Identify which cell holds the provided text, then report its [x, y] central coordinate. 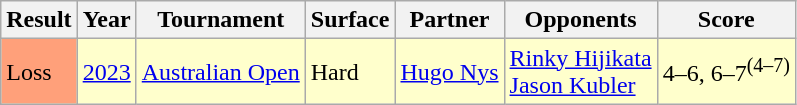
Rinky Hijikata Jason Kubler [580, 72]
Score [726, 20]
Loss [39, 72]
Hugo Nys [450, 72]
Hard [350, 72]
2023 [106, 72]
Year [106, 20]
Surface [350, 20]
4–6, 6–7(4–7) [726, 72]
Tournament [220, 20]
Australian Open [220, 72]
Result [39, 20]
Opponents [580, 20]
Partner [450, 20]
